Extract the [x, y] coordinate from the center of the cell holding the provided text.  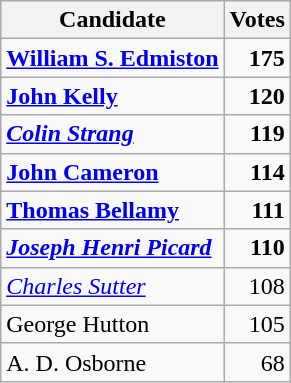
John Cameron [112, 172]
119 [257, 134]
Thomas Bellamy [112, 210]
111 [257, 210]
Charles Sutter [112, 286]
Joseph Henri Picard [112, 248]
Candidate [112, 20]
114 [257, 172]
William S. Edmiston [112, 58]
George Hutton [112, 324]
110 [257, 248]
108 [257, 286]
175 [257, 58]
Colin Strang [112, 134]
John Kelly [112, 96]
Votes [257, 20]
105 [257, 324]
120 [257, 96]
A. D. Osborne [112, 362]
68 [257, 362]
